From the cell containing the given text, extract its center point as [X, Y] coordinate. 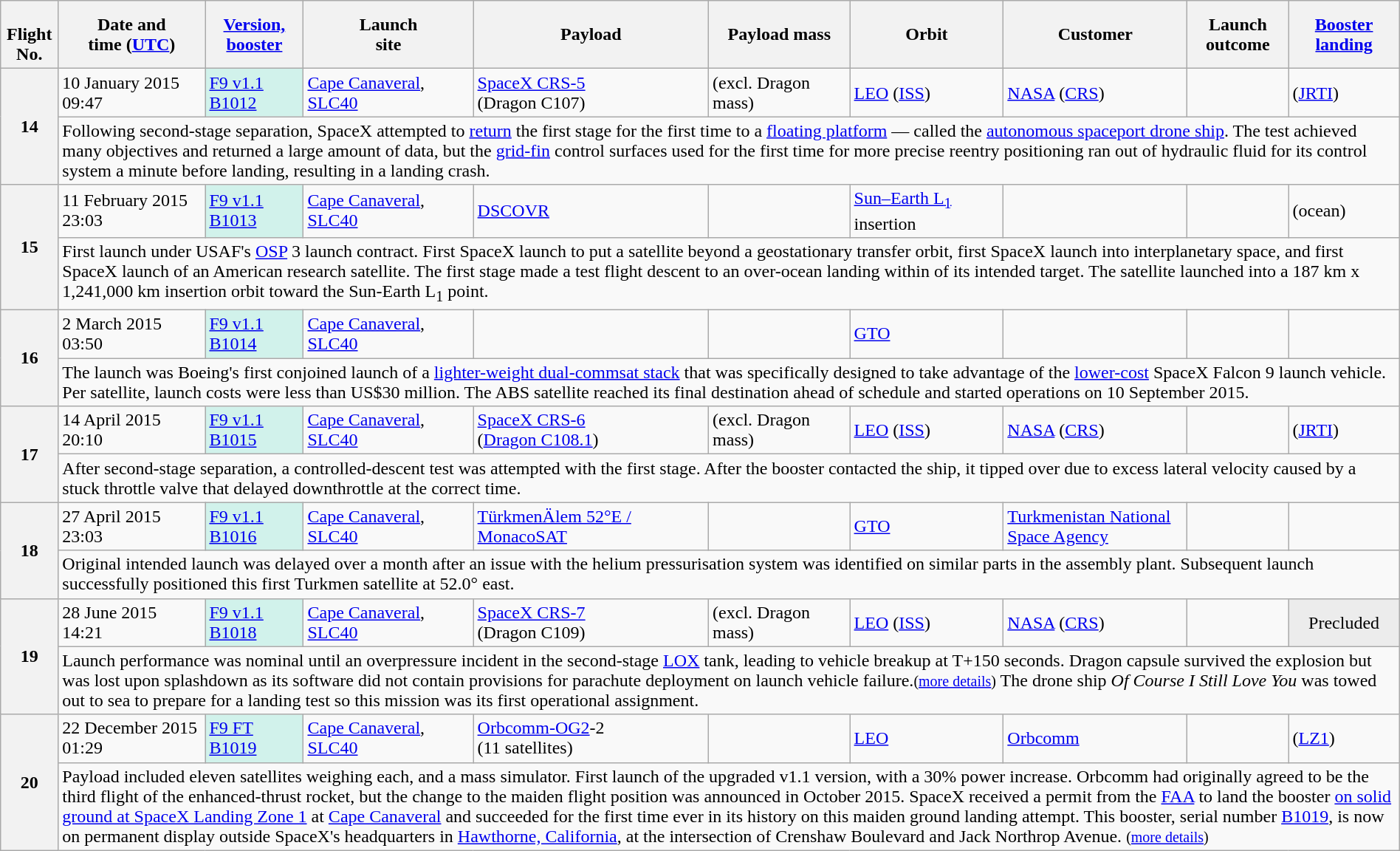
10 January 201509:47 [131, 93]
(ocean) [1344, 211]
Turkmenistan NationalSpace Agency [1096, 526]
15 [30, 247]
F9 v1.1B1014 [254, 334]
F9 v1.1B1012 [254, 93]
Boosterlanding [1344, 35]
Orbcomm-OG2-2(11 satellites) [591, 739]
SpaceX CRS-6(Dragon C108.1) [591, 430]
Payload [591, 35]
LEO [927, 739]
Payload mass [780, 35]
17 [30, 454]
Precluded [1344, 622]
Date andtime (UTC) [131, 35]
Orbit [927, 35]
F9 v1.1B1018 [254, 622]
14 [30, 127]
Sun–Earth L1 insertion [927, 211]
18 [30, 550]
14 April 201520:10 [131, 430]
Version,booster [254, 35]
SpaceX CRS-5(Dragon C107) [591, 93]
2 March 201503:50 [131, 334]
Orbcomm [1096, 739]
22 December 201501:29 [131, 739]
Flight No. [30, 35]
11 February 201523:03 [131, 211]
F9 v1.1B1013 [254, 211]
TürkmenÄlem 52°E / MonacoSAT [591, 526]
28 June 201514:21 [131, 622]
(LZ1) [1344, 739]
19 [30, 656]
SpaceX CRS-7(Dragon C109) [591, 622]
F9 FTB1019 [254, 739]
20 [30, 782]
DSCOVR [591, 211]
27 April 201523:03 [131, 526]
Launchsite [388, 35]
F9 v1.1B1016 [254, 526]
F9 v1.1B1015 [254, 430]
Customer [1096, 35]
16 [30, 358]
Launchoutcome [1238, 35]
